Return [X, Y] of the center of cell containing provided text 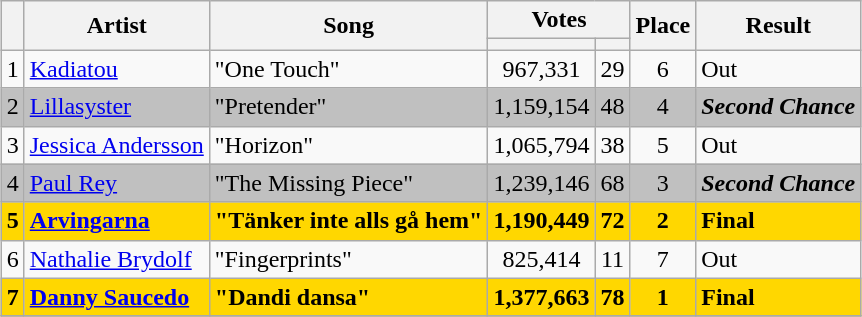
78 [612, 297]
1,239,146 [542, 183]
"One Touch" [348, 69]
Paul Rey [116, 183]
Result [778, 26]
72 [612, 221]
"Horizon" [348, 145]
"Dandi dansa" [348, 297]
967,331 [542, 69]
"Tänker inte alls gå hem" [348, 221]
Song [348, 26]
1,065,794 [542, 145]
Artist [116, 26]
Kadiatou [116, 69]
825,414 [542, 259]
38 [612, 145]
Place [663, 26]
48 [612, 107]
1,377,663 [542, 297]
Arvingarna [116, 221]
"Fingerprints" [348, 259]
1,190,449 [542, 221]
11 [612, 259]
Jessica Andersson [116, 145]
Danny Saucedo [116, 297]
68 [612, 183]
Lillasyster [116, 107]
Votes [559, 20]
1,159,154 [542, 107]
"Pretender" [348, 107]
"The Missing Piece" [348, 183]
Nathalie Brydolf [116, 259]
29 [612, 69]
